Detect which cell encompasses the target text, then output its [X, Y] center coordinate. 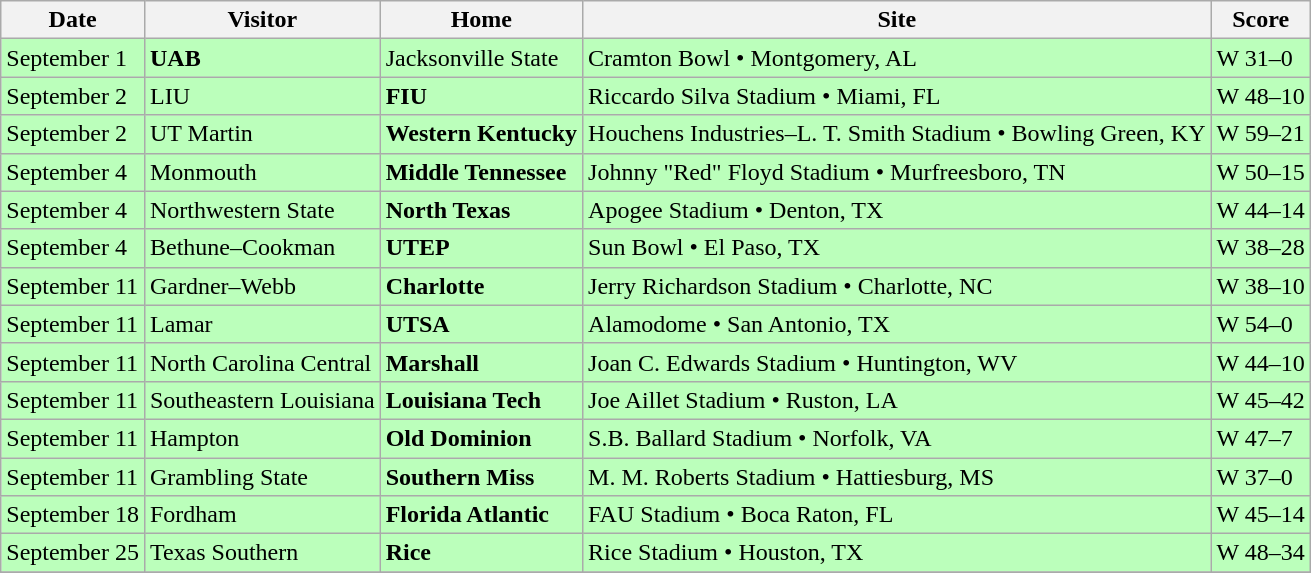
Southern Miss [481, 477]
Bethune–Cookman [262, 248]
Hampton [262, 438]
W 54–0 [1260, 324]
UTEP [481, 248]
Jerry Richardson Stadium • Charlotte, NC [898, 286]
Louisiana Tech [481, 400]
Cramton Bowl • Montgomery, AL [898, 58]
S.B. Ballard Stadium • Norfolk, VA [898, 438]
W 38–28 [1260, 248]
Florida Atlantic [481, 515]
FIU [481, 96]
Jacksonville State [481, 58]
Sun Bowl • El Paso, TX [898, 248]
Alamodome • San Antonio, TX [898, 324]
W 59–21 [1260, 134]
Riccardo Silva Stadium • Miami, FL [898, 96]
W 37–0 [1260, 477]
Western Kentucky [481, 134]
Marshall [481, 362]
Rice Stadium • Houston, TX [898, 553]
W 50–15 [1260, 172]
Joe Aillet Stadium • Ruston, LA [898, 400]
FAU Stadium • Boca Raton, FL [898, 515]
September 1 [73, 58]
Site [898, 20]
W 44–10 [1260, 362]
Northwestern State [262, 210]
UTSA [481, 324]
Texas Southern [262, 553]
W 45–14 [1260, 515]
Charlotte [481, 286]
Lamar [262, 324]
September 25 [73, 553]
W 45–42 [1260, 400]
UT Martin [262, 134]
Old Dominion [481, 438]
North Carolina Central [262, 362]
Gardner–Webb [262, 286]
W 48–10 [1260, 96]
Monmouth [262, 172]
September 18 [73, 515]
Visitor [262, 20]
Date [73, 20]
W 31–0 [1260, 58]
Johnny "Red" Floyd Stadium • Murfreesboro, TN [898, 172]
LIU [262, 96]
W 38–10 [1260, 286]
UAB [262, 58]
Southeastern Louisiana [262, 400]
Fordham [262, 515]
North Texas [481, 210]
M. M. Roberts Stadium • Hattiesburg, MS [898, 477]
W 48–34 [1260, 553]
Home [481, 20]
Middle Tennessee [481, 172]
W 47–7 [1260, 438]
Rice [481, 553]
Score [1260, 20]
Grambling State [262, 477]
Houchens Industries–L. T. Smith Stadium • Bowling Green, KY [898, 134]
Joan C. Edwards Stadium • Huntington, WV [898, 362]
Apogee Stadium • Denton, TX [898, 210]
W 44–14 [1260, 210]
